Output the (x, y) coordinate of the center of the cell containing the given text.  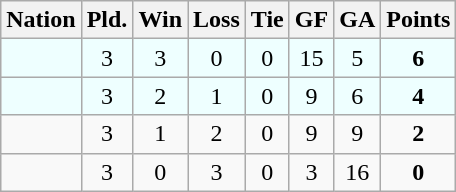
15 (311, 58)
Loss (217, 20)
GF (311, 20)
GA (358, 20)
16 (358, 172)
Tie (267, 20)
Points (418, 20)
Nation (41, 20)
Pld. (107, 20)
5 (358, 58)
Win (160, 20)
4 (418, 96)
